Provide the [X, Y] coordinate of the cell's center where the given text is located.  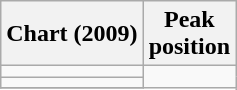
Chart (2009) [72, 34]
Peakposition [189, 34]
